Determine the [X, Y] coordinate at the center of the cell enclosing the given text.  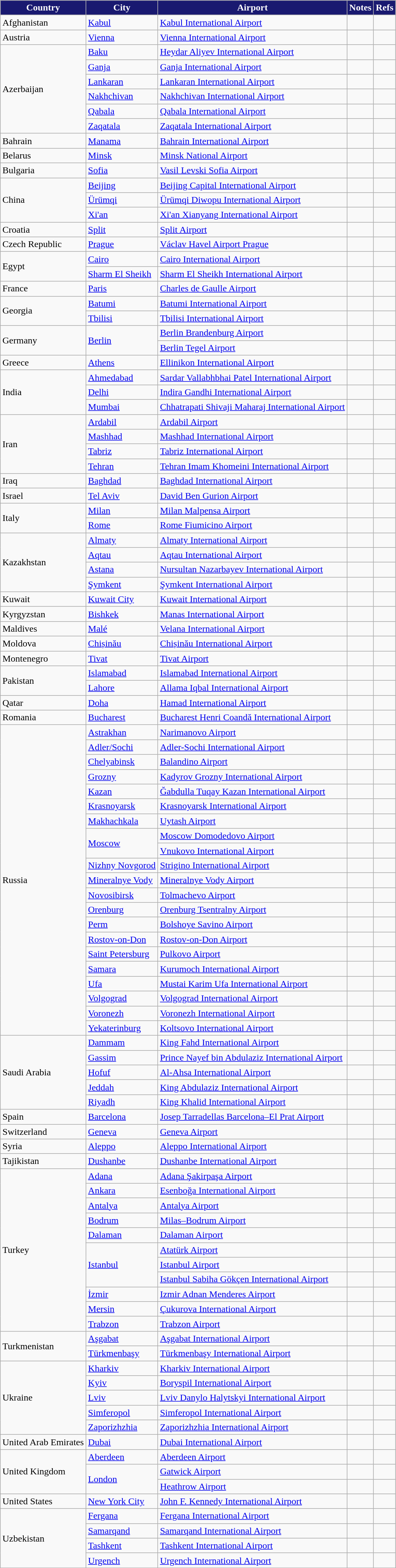
Kazakhstan [43, 562]
Ahmedabad [122, 377]
Almaty [122, 540]
Hofuf [122, 1072]
Fergana [122, 1516]
Tabriz [122, 451]
Şymkent International Airport [253, 584]
Gassim [122, 1058]
Narimanovo Airport [253, 732]
Kharkiv International Airport [253, 1368]
Kuwait City [122, 599]
Mashhad [122, 437]
City [122, 8]
Adler/Sochi [122, 747]
Minsk [122, 155]
Tivat [122, 659]
Ganja International Airport [253, 67]
Aberdeen [122, 1457]
Prague [122, 244]
Grozny [122, 777]
Volgograd International Airport [253, 998]
Romania [43, 718]
Refs [384, 8]
King Abdulaziz International Airport [253, 1087]
Kyrgyzstan [43, 614]
Milan [122, 510]
Moscow [122, 843]
Tivat Airport [253, 659]
Dalaman [122, 1235]
Kabul [122, 23]
Xi'an Xianyang International Airport [253, 215]
Lankaran International Airport [253, 82]
Ğabdulla Tuqay Kazan International Airport [253, 791]
Dalaman Airport [253, 1235]
Tolmachevo Airport [253, 895]
Italy [43, 518]
Boryspil International Airport [253, 1383]
Chhatrapati Shivaji Maharaj International Airport [253, 407]
Heydar Aliyev International Airport [253, 52]
Voronezh International Airport [253, 1013]
Baku [122, 52]
Saudi Arabia [43, 1072]
Tbilisi International Airport [253, 318]
Balandino Airport [253, 762]
Montenegro [43, 659]
Milan Malpensa Airport [253, 510]
Çukurova International Airport [253, 1309]
Berlin [122, 340]
United States [43, 1501]
Tashkent [122, 1545]
Ganja [122, 67]
King Khalid International Airport [253, 1102]
Uytash Airport [253, 821]
Dushanbe [122, 1161]
Aleppo [122, 1146]
Sharm El Sheikh [122, 274]
Prince Nayef bin Abdulaziz International Airport [253, 1058]
Istanbul Airport [253, 1265]
Orenburg Tsentralny Airport [253, 910]
Chelyabinsk [122, 762]
Turkey [43, 1250]
İzmir [122, 1294]
Nakhchivan International Airport [253, 96]
Mumbai [122, 407]
Fergana International Airport [253, 1516]
Aşgabat [122, 1338]
Tehran [122, 466]
Novosibirsk [122, 895]
Lankaran [122, 82]
Josep Tarradellas Barcelona–El Prat Airport [253, 1117]
Lviv [122, 1398]
Aleppo International Airport [253, 1146]
Manama [122, 141]
Koltsovo International Airport [253, 1028]
Astana [122, 570]
Adler-Sochi International Airport [253, 747]
London [122, 1479]
Israel [43, 496]
Kuwait International Airport [253, 599]
Adana [122, 1176]
Qabala International Airport [253, 111]
Rome Fiumicino Airport [253, 525]
Barcelona [122, 1117]
Mashhad International Airport [253, 437]
Kazan [122, 791]
Moscow Domodedovo Airport [253, 836]
Ukraine [43, 1397]
Austria [43, 37]
Almaty International Airport [253, 540]
Vienna International Airport [253, 37]
Kurumoch International Airport [253, 969]
China [43, 200]
Mineralnye Vody [122, 880]
Bucharest [122, 718]
Tel Aviv [122, 496]
Cairo [122, 259]
Geneva [122, 1132]
Aberdeen Airport [253, 1457]
Split Airport [253, 230]
New York City [122, 1501]
Malé [122, 629]
Sardar Vallabhbhai Patel International Airport [253, 377]
Vasil Levski Sofia Airport [253, 170]
Urgench International Airport [253, 1560]
Samara [122, 969]
Notes [360, 8]
Izmir Adnan Menderes Airport [253, 1294]
Ufa [122, 984]
Rome [122, 525]
Simferopol [122, 1413]
Batumi International Airport [253, 303]
Hamad International Airport [253, 703]
Dubai [122, 1442]
Mustai Karim Ufa International Airport [253, 984]
Aşgabat International Airport [253, 1338]
Orenburg [122, 910]
Azerbaijan [43, 89]
Beijing Capital International Airport [253, 185]
John F. Kennedy International Airport [253, 1501]
Czech Republic [43, 244]
Charles de Gaulle Airport [253, 289]
King Fahd International Airport [253, 1043]
Samarqand [122, 1531]
Uzbekistan [43, 1538]
Belarus [43, 155]
Lahore [122, 688]
Makhachkala [122, 821]
Adana Şakirpaşa Airport [253, 1176]
Tabriz International Airport [253, 451]
Maldives [43, 629]
Paris [122, 289]
Ankara [122, 1191]
Nakhchivan [122, 96]
Şymkent [122, 584]
Türkmenbaşy International Airport [253, 1353]
Gatwick Airport [253, 1472]
India [43, 392]
Zaporizhzhia International Airport [253, 1427]
Doha [122, 703]
Samarqand International Airport [253, 1531]
Russia [43, 880]
Vnukovo International Airport [253, 850]
Delhi [122, 392]
Lviv Danylo Halytskyi International Airport [253, 1398]
Greece [43, 362]
Iran [43, 444]
Voronezh [122, 1013]
Jeddah [122, 1087]
Moldova [43, 643]
Bahrain [43, 141]
Chișinău International Airport [253, 643]
Astrakhan [122, 732]
Ürümqi [122, 200]
Mineralnye Vody Airport [253, 880]
Heathrow Airport [253, 1486]
Minsk National Airport [253, 155]
Xi'an [122, 215]
Islamabad [122, 673]
Egypt [43, 267]
Riyadh [122, 1102]
Pakistan [43, 681]
Kuwait [43, 599]
Perm [122, 925]
Split [122, 230]
Dubai International Airport [253, 1442]
Zaqatala [122, 126]
Mersin [122, 1309]
Simferopol International Airport [253, 1413]
Pulkovo Airport [253, 954]
Ardabil [122, 422]
Syria [43, 1146]
Kabul International Airport [253, 23]
Václav Havel Airport Prague [253, 244]
United Arab Emirates [43, 1442]
Switzerland [43, 1132]
Georgia [43, 311]
Krasnoyarsk [122, 806]
Atatürk Airport [253, 1250]
Aqtau International Airport [253, 555]
Bulgaria [43, 170]
Nursultan Nazarbayev International Airport [253, 570]
Qabala [122, 111]
Croatia [43, 230]
Country [43, 8]
Bahrain International Airport [253, 141]
Volgograd [122, 998]
Islamabad International Airport [253, 673]
Urgench [122, 1560]
David Ben Gurion Airport [253, 496]
Zaqatala International Airport [253, 126]
Bodrum [122, 1220]
Baghdad International Airport [253, 481]
Germany [43, 340]
Tehran Imam Khomeini International Airport [253, 466]
Indira Gandhi International Airport [253, 392]
Türkmenbaşy [122, 1353]
Krasnoyarsk International Airport [253, 806]
Sharm El Sheikh International Airport [253, 274]
Dammam [122, 1043]
Antalya [122, 1206]
Istanbul Sabiha Gökçen International Airport [253, 1279]
Yekaterinburg [122, 1028]
Kharkiv [122, 1368]
Trabzon Airport [253, 1324]
Geneva Airport [253, 1132]
Manas International Airport [253, 614]
Velana International Airport [253, 629]
Chișinău [122, 643]
Al-Ahsa International Airport [253, 1072]
Antalya Airport [253, 1206]
Tashkent International Airport [253, 1545]
Airport [253, 8]
Rostov-on-Don Airport [253, 939]
Kadyrov Grozny International Airport [253, 777]
Tbilisi [122, 318]
Cairo International Airport [253, 259]
Bishkek [122, 614]
Zaporizhzhia [122, 1427]
Baghdad [122, 481]
Spain [43, 1117]
Ardabil Airport [253, 422]
Sofia [122, 170]
Berlin Tegel Airport [253, 348]
Vienna [122, 37]
Esenboğa International Airport [253, 1191]
Rostov-on-Don [122, 939]
Berlin Brandenburg Airport [253, 333]
Ürümqi Diwopu International Airport [253, 200]
Qatar [43, 703]
Aqtau [122, 555]
Strigino International Airport [253, 865]
Nizhny Novgorod [122, 865]
France [43, 289]
Tajikistan [43, 1161]
Turkmenistan [43, 1346]
Beijing [122, 185]
Istanbul [122, 1265]
Batumi [122, 303]
Iraq [43, 481]
Athens [122, 362]
Kyiv [122, 1383]
United Kingdom [43, 1472]
Bucharest Henri Coandă International Airport [253, 718]
Bolshoye Savino Airport [253, 925]
Trabzon [122, 1324]
Ellinikon International Airport [253, 362]
Dushanbe International Airport [253, 1161]
Milas–Bodrum Airport [253, 1220]
Afghanistan [43, 23]
Allama Iqbal International Airport [253, 688]
Saint Petersburg [122, 954]
